Capture the cell that displays the provided text and extract its [x, y] central coordinate. 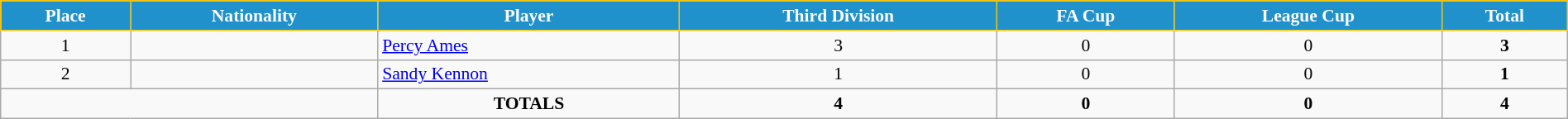
Place [66, 16]
TOTALS [529, 104]
Sandy Kennon [529, 74]
Nationality [255, 16]
Third Division [839, 16]
League Cup [1308, 16]
FA Cup [1087, 16]
Total [1505, 16]
2 [66, 74]
Player [529, 16]
Percy Ames [529, 45]
